Find where the given text appears and provide that cell's center as [x, y] coordinate. 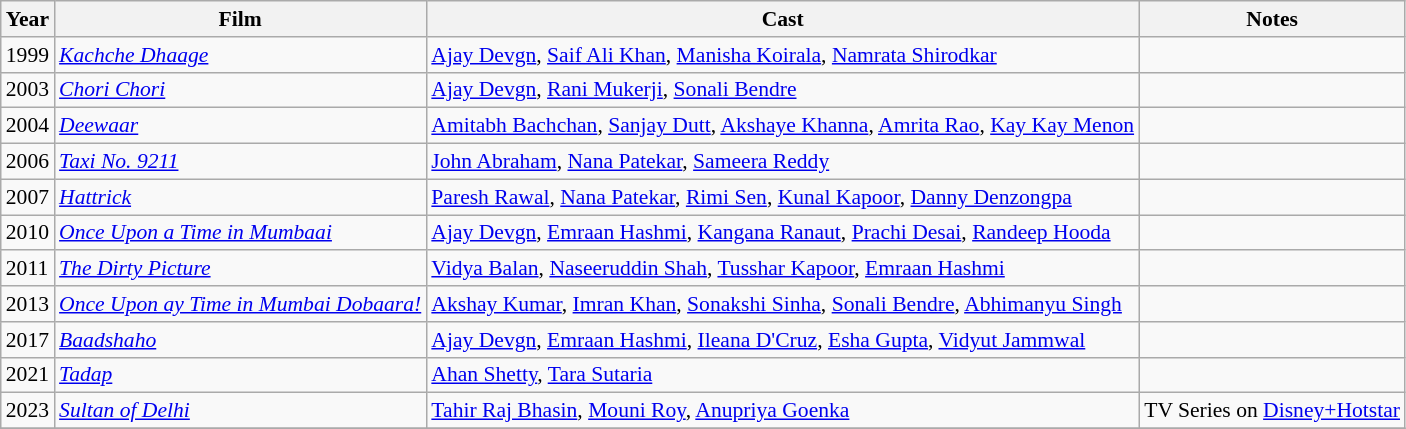
2013 [28, 304]
Hattrick [240, 197]
2007 [28, 197]
Tadap [240, 375]
Chori Chori [240, 90]
2021 [28, 375]
Paresh Rawal, Nana Patekar, Rimi Sen, Kunal Kapoor, Danny Denzongpa [782, 197]
2017 [28, 340]
Ahan Shetty, Tara Sutaria [782, 375]
2023 [28, 411]
Ajay Devgn, Rani Mukerji, Sonali Bendre [782, 90]
Ajay Devgn, Saif Ali Khan, Manisha Koirala, Namrata Shirodkar [782, 55]
2006 [28, 162]
TV Series on Disney+Hotstar [1272, 411]
John Abraham, Nana Patekar, Sameera Reddy [782, 162]
Film [240, 19]
Ajay Devgn, Emraan Hashmi, Kangana Ranaut, Prachi Desai, Randeep Hooda [782, 233]
Notes [1272, 19]
Tahir Raj Bhasin, Mouni Roy, Anupriya Goenka [782, 411]
2010 [28, 233]
Amitabh Bachchan, Sanjay Dutt, Akshaye Khanna, Amrita Rao, Kay Kay Menon [782, 126]
2003 [28, 90]
Once Upon ay Time in Mumbai Dobaara! [240, 304]
Sultan of Delhi [240, 411]
Taxi No. 9211 [240, 162]
1999 [28, 55]
Cast [782, 19]
2004 [28, 126]
The Dirty Picture [240, 269]
Vidya Balan, Naseeruddin Shah, Tusshar Kapoor, Emraan Hashmi [782, 269]
Once Upon a Time in Mumbaai [240, 233]
Kachche Dhaage [240, 55]
Deewaar [240, 126]
Akshay Kumar, Imran Khan, Sonakshi Sinha, Sonali Bendre, Abhimanyu Singh [782, 304]
Baadshaho [240, 340]
Year [28, 19]
Ajay Devgn, Emraan Hashmi, Ileana D'Cruz, Esha Gupta, Vidyut Jammwal [782, 340]
2011 [28, 269]
